Capture the cell that displays the provided text and extract its (x, y) central coordinate. 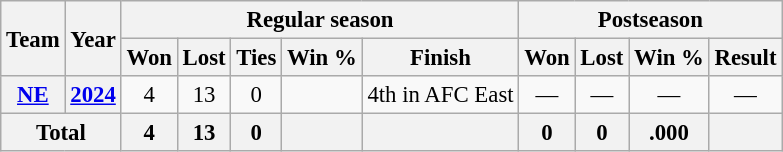
Postseason (650, 20)
.000 (669, 133)
Result (746, 58)
NE (33, 95)
4th in AFC East (440, 95)
2024 (93, 95)
Team (33, 38)
Finish (440, 58)
Total (61, 133)
Ties (256, 58)
Year (93, 38)
Regular season (320, 20)
